Output the [x, y] coordinate of the center of the cell containing the given text.  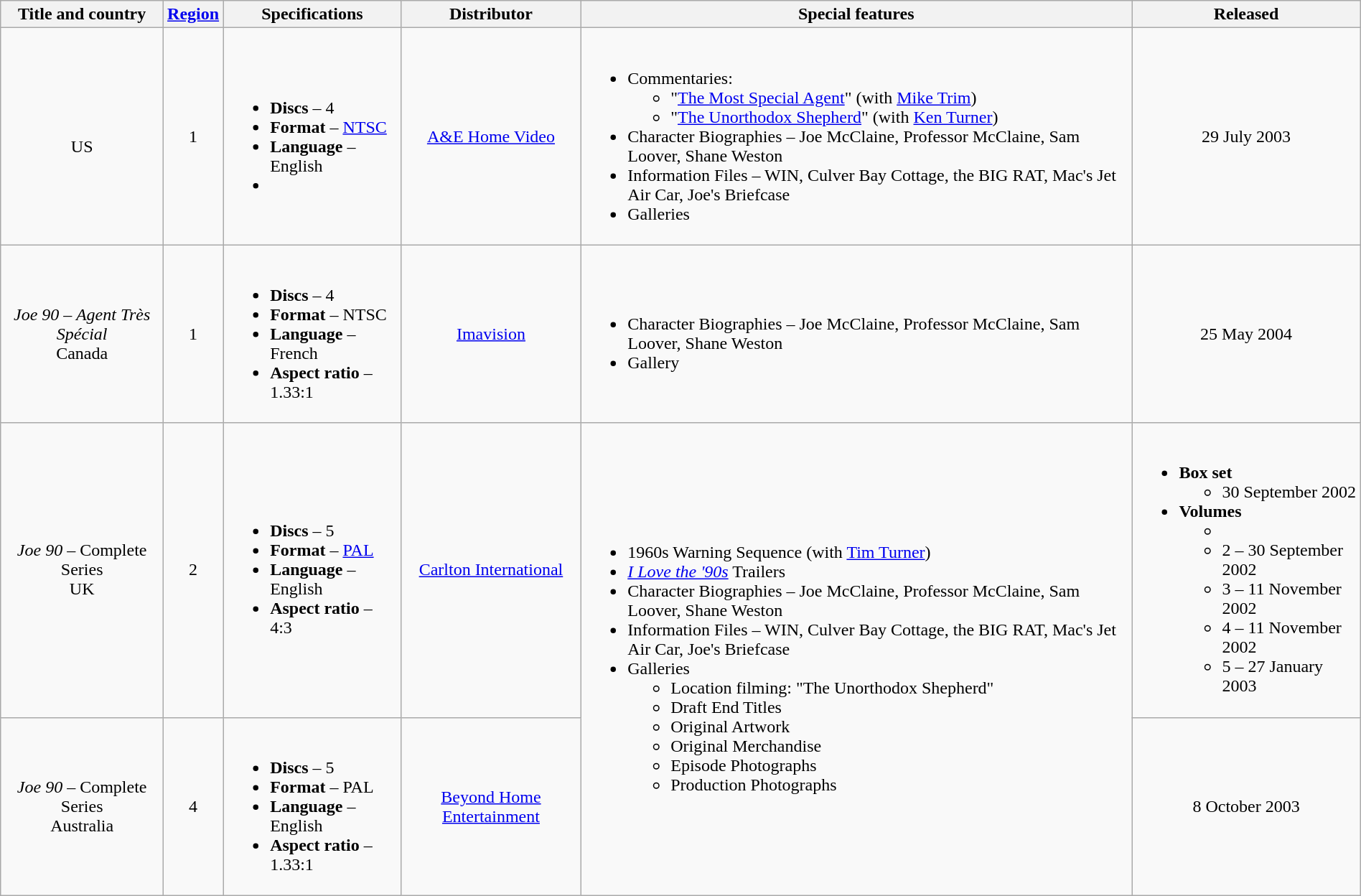
Discs – 5Format – PALLanguage – EnglishAspect ratio – 4:3 [313, 570]
Joe 90 – Complete SeriesUK [82, 570]
Distributor [491, 14]
Special features [856, 14]
Joe 90 – Agent Très SpécialCanada [82, 334]
Specifications [313, 14]
Imavision [491, 334]
US [82, 136]
Title and country [82, 14]
Discs – 4Format – NTSCLanguage – FrenchAspect ratio – 1.33:1 [313, 334]
8 October 2003 [1246, 806]
25 May 2004 [1246, 334]
A&E Home Video [491, 136]
4 [194, 806]
2 [194, 570]
Box set30 September 2002Volumes2 – 30 September 20023 – 11 November 20024 – 11 November 20025 – 27 January 2003 [1246, 570]
Discs – 5Format – PALLanguage – EnglishAspect ratio – 1.33:1 [313, 806]
Discs – 4Format – NTSCLanguage – English [313, 136]
Character Biographies – Joe McClaine, Professor McClaine, Sam Loover, Shane WestonGallery [856, 334]
Carlton International [491, 570]
Region [194, 14]
Released [1246, 14]
Beyond Home Entertainment [491, 806]
Joe 90 – Complete SeriesAustralia [82, 806]
29 July 2003 [1246, 136]
